Pinpoint the cell where the given text exists, returning its (x, y) midpoint coordinate. 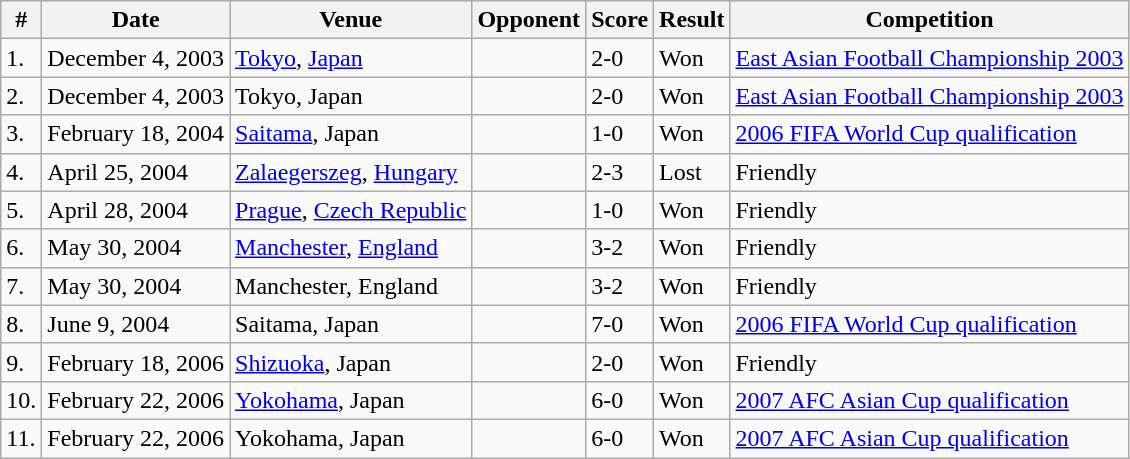
2. (22, 96)
Competition (930, 20)
7. (22, 286)
Shizuoka, Japan (351, 362)
11. (22, 438)
5. (22, 210)
Result (692, 20)
Date (136, 20)
4. (22, 172)
February 18, 2004 (136, 134)
Lost (692, 172)
9. (22, 362)
February 18, 2006 (136, 362)
April 25, 2004 (136, 172)
Prague, Czech Republic (351, 210)
10. (22, 400)
Zalaegerszeg, Hungary (351, 172)
# (22, 20)
8. (22, 324)
6. (22, 248)
June 9, 2004 (136, 324)
1. (22, 58)
7-0 (620, 324)
2-3 (620, 172)
Opponent (529, 20)
Venue (351, 20)
April 28, 2004 (136, 210)
Score (620, 20)
3. (22, 134)
